Scan for the cell matching the given text and deliver its (X, Y) coordinate at center. 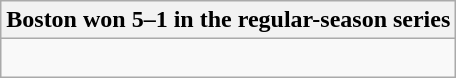
Boston won 5–1 in the regular-season series (228, 20)
